Detect which cell encompasses the target text, then output its (X, Y) center coordinate. 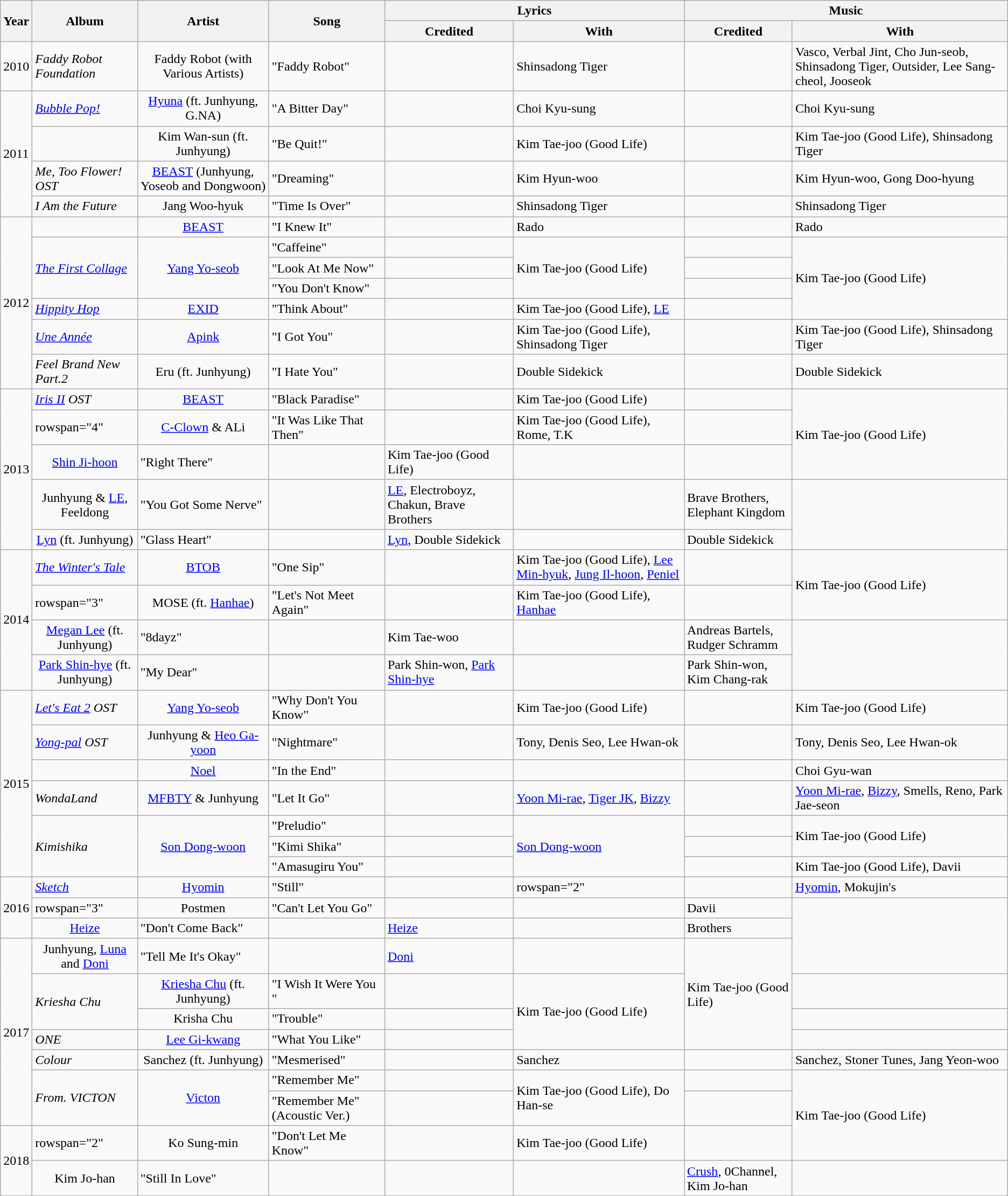
"You Don't Know" (326, 288)
Song (326, 21)
Sanchez (599, 1060)
"What You Like" (326, 1039)
From. VICTON (85, 1097)
"It Was Like That Then" (326, 428)
Junhyung, Luna and Doni (85, 956)
rowspan="4" (85, 428)
"Glass Heart" (203, 540)
Park Shin-won, Park Shin-hye (449, 672)
Music (845, 11)
Kim Tae-joo (Good Life), Hanhae (599, 602)
Park Shin-hye (ft. Junhyung) (85, 672)
"8dayz" (203, 638)
Yoon Mi-rae, Bizzy, Smells, Reno, Park Jae-seon (900, 798)
Artist (203, 21)
Kim Jo-han (85, 1178)
The Winter's Tale (85, 568)
"Kimi Shika" (326, 846)
Vasco, Verbal Jint, Cho Jun-seob, Shinsadong Tiger, Outsider, Lee Sang-cheol, Jooseok (900, 66)
BTOB (203, 568)
Kimishika (85, 846)
2015 (16, 783)
"Tell Me It's Okay" (203, 956)
"Right There" (203, 462)
Kim Tae-joo (Good Life), Do Han-se (599, 1097)
Me, Too Flower! OST (85, 179)
Hyomin (203, 887)
Kim Hyun-woo (599, 179)
"I Knew It" (326, 227)
"Amasugiru You" (326, 867)
"Look At Me Now" (326, 268)
Krisha Chu (203, 1019)
Une Année (85, 336)
"Can't Let You Go" (326, 908)
C-Clown & ALi (203, 428)
Kim Tae-woo (449, 638)
Kim Tae-joo (Good Life), Rome, T.K (599, 428)
Lyn (ft. Junhyung) (85, 540)
Junhyung & LE, Feeldong (85, 505)
2017 (16, 1032)
Iris II OST (85, 400)
ONE (85, 1039)
Noel (203, 770)
Kim Tae-joo (Good Life), LE (599, 309)
Brothers (738, 928)
Davii (738, 908)
Kim Wan-sun (ft. Junhyung) (203, 143)
"Nightmare" (326, 742)
"Dreaming" (326, 179)
Junhyung & Heo Ga-yoon (203, 742)
Victon (203, 1097)
Year (16, 21)
"Let It Go" (326, 798)
"Time Is Over" (326, 206)
"My Dear" (203, 672)
Kriesha Chu (85, 1002)
Lee Gi-kwang (203, 1039)
"I Hate You" (326, 372)
"A Bitter Day" (326, 109)
2014 (16, 620)
MOSE (ft. Hanhae) (203, 602)
"Still In Love" (203, 1178)
Jang Woo-hyuk (203, 206)
"Don't Come Back" (203, 928)
Crush, 0Channel, Kim Jo-han (738, 1178)
Lyrics (534, 11)
Park Shin-won, Kim Chang-rak (738, 672)
"Think About" (326, 309)
"One Sip" (326, 568)
Eru (ft. Junhyung) (203, 372)
2018 (16, 1160)
"I Got You" (326, 336)
EXID (203, 309)
Bubble Pop! (85, 109)
Yong-pal OST (85, 742)
"Be Quit!" (326, 143)
Lyn, Double Sidekick (449, 540)
Let's Eat 2 OST (85, 708)
Sanchez (ft. Junhyung) (203, 1060)
"Remember Me" (Acoustic Ver.) (326, 1108)
"Why Don't You Know" (326, 708)
"Let's Not Meet Again" (326, 602)
MFBTY & Junhyung (203, 798)
"Preludio" (326, 826)
Apink (203, 336)
I Am the Future (85, 206)
"Black Paradise" (326, 400)
2010 (16, 66)
Postmen (203, 908)
"Faddy Robot" (326, 66)
Hyuna (ft. Junhyung, G.NA) (203, 109)
Yoon Mi-rae, Tiger JK, Bizzy (599, 798)
"I Wish It Were You " (326, 991)
"Still" (326, 887)
"Mesmerised" (326, 1060)
"You Got Some Nerve" (203, 505)
Megan Lee (ft. Junhyung) (85, 638)
Brave Brothers, Elephant Kingdom (738, 505)
Hyomin, Mokujin's (900, 887)
Kim Hyun-woo, Gong Doo-hyung (900, 179)
"Remember Me" (326, 1080)
Kim Tae-joo (Good Life), Lee Min-hyuk, Jung Il-hoon, Peniel (599, 568)
"Don't Let Me Know" (326, 1143)
"Caffeine" (326, 247)
"In the End" (326, 770)
Kim Tae-joo (Good Life), Davii (900, 867)
BEAST (Junhyung, Yoseob and Dongwoon) (203, 179)
WondaLand (85, 798)
2011 (16, 154)
Andreas Bartels, Rudger Schramm (738, 638)
Faddy Robot Foundation (85, 66)
"Trouble" (326, 1019)
The First Collage (85, 268)
Choi Gyu-wan (900, 770)
Kriesha Chu (ft. Junhyung) (203, 991)
2013 (16, 470)
Hippity Hop (85, 309)
Shin Ji-hoon (85, 462)
2012 (16, 303)
LE, Electroboyz, Chakun, Brave Brothers (449, 505)
Sanchez, Stoner Tunes, Jang Yeon-woo (900, 1060)
Sketch (85, 887)
Album (85, 21)
Doni (449, 956)
2016 (16, 908)
Colour (85, 1060)
Ko Sung-min (203, 1143)
Faddy Robot (with Various Artists) (203, 66)
Feel Brand New Part.2 (85, 372)
